Find where the given text appears and provide that cell's center as (x, y) coordinate. 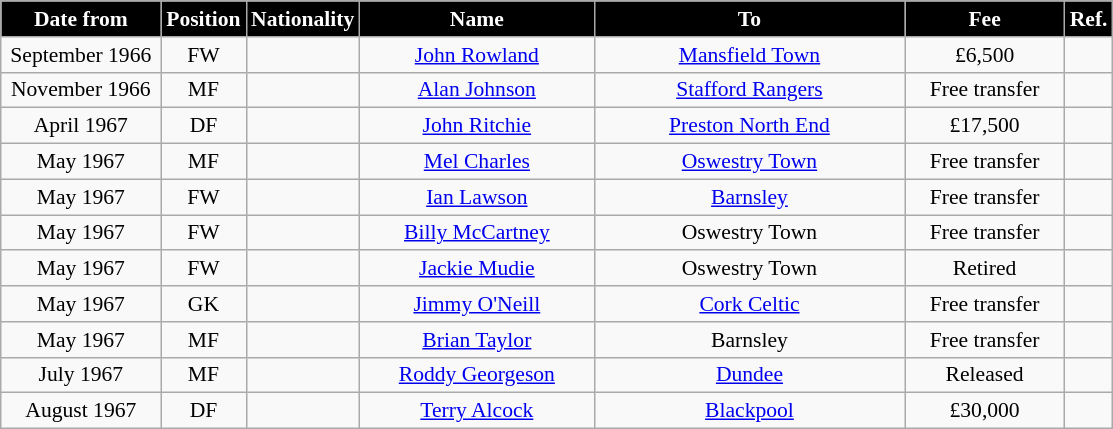
Jimmy O'Neill (476, 304)
Brian Taylor (476, 340)
Dundee (749, 375)
£30,000 (985, 411)
Jackie Mudie (476, 269)
July 1967 (81, 375)
Ref. (1089, 19)
Preston North End (749, 126)
April 1967 (81, 126)
£17,500 (985, 126)
Name (476, 19)
Alan Johnson (476, 90)
August 1967 (81, 411)
Retired (985, 269)
Mansfield Town (749, 55)
Fee (985, 19)
£6,500 (985, 55)
To (749, 19)
Date from (81, 19)
Stafford Rangers (749, 90)
Released (985, 375)
September 1966 (81, 55)
Cork Celtic (749, 304)
John Rowland (476, 55)
Terry Alcock (476, 411)
November 1966 (81, 90)
GK (204, 304)
Billy McCartney (476, 233)
Position (204, 19)
Mel Charles (476, 162)
John Ritchie (476, 126)
Roddy Georgeson (476, 375)
Ian Lawson (476, 197)
Nationality (302, 19)
Blackpool (749, 411)
